Output the [X, Y] coordinate of the center of the cell containing the given text.  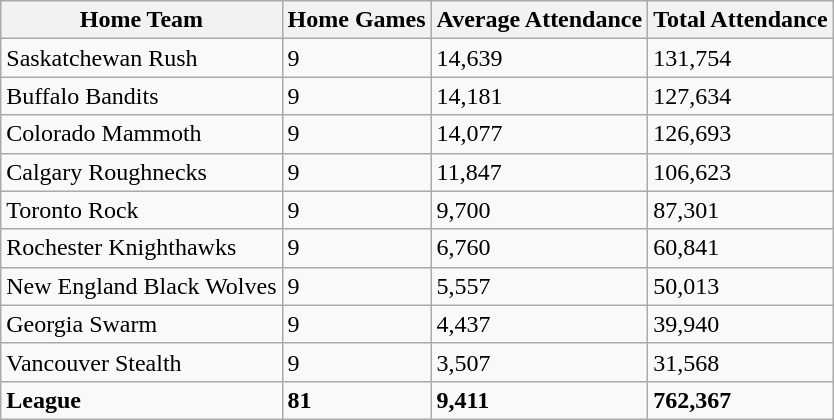
11,847 [540, 172]
Saskatchewan Rush [142, 58]
Vancouver Stealth [142, 362]
Colorado Mammoth [142, 134]
New England Black Wolves [142, 286]
31,568 [741, 362]
Rochester Knighthawks [142, 248]
60,841 [741, 248]
126,693 [741, 134]
Buffalo Bandits [142, 96]
39,940 [741, 324]
127,634 [741, 96]
4,437 [540, 324]
5,557 [540, 286]
131,754 [741, 58]
Toronto Rock [142, 210]
14,181 [540, 96]
14,639 [540, 58]
3,507 [540, 362]
14,077 [540, 134]
87,301 [741, 210]
Calgary Roughnecks [142, 172]
81 [356, 400]
Georgia Swarm [142, 324]
106,623 [741, 172]
Home Games [356, 20]
9,411 [540, 400]
Home Team [142, 20]
762,367 [741, 400]
9,700 [540, 210]
6,760 [540, 248]
League [142, 400]
Average Attendance [540, 20]
Total Attendance [741, 20]
50,013 [741, 286]
